Pinpoint the cell where the given text exists, returning its (x, y) midpoint coordinate. 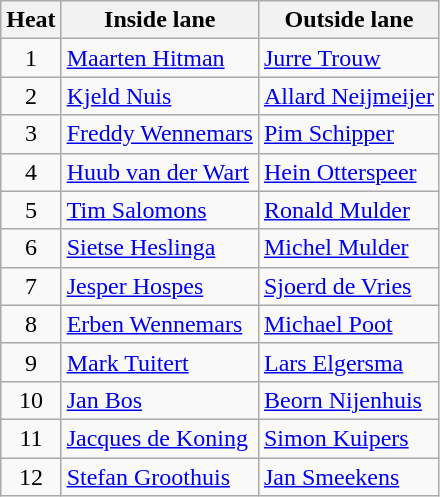
Jesper Hospes (160, 286)
Jan Bos (160, 400)
10 (31, 400)
3 (31, 134)
6 (31, 248)
Jacques de Koning (160, 438)
Erben Wennemars (160, 324)
1 (31, 58)
2 (31, 96)
Simon Kuipers (348, 438)
5 (31, 210)
Michael Poot (348, 324)
11 (31, 438)
Mark Tuitert (160, 362)
12 (31, 477)
Allard Neijmeijer (348, 96)
9 (31, 362)
Michel Mulder (348, 248)
Hein Otterspeer (348, 172)
Sjoerd de Vries (348, 286)
Inside lane (160, 20)
Outside lane (348, 20)
Kjeld Nuis (160, 96)
Huub van der Wart (160, 172)
Tim Salomons (160, 210)
Stefan Groothuis (160, 477)
Sietse Heslinga (160, 248)
Freddy Wennemars (160, 134)
Lars Elgersma (348, 362)
Jurre Trouw (348, 58)
Pim Schipper (348, 134)
Maarten Hitman (160, 58)
Jan Smeekens (348, 477)
4 (31, 172)
7 (31, 286)
Ronald Mulder (348, 210)
Heat (31, 20)
Beorn Nijenhuis (348, 400)
8 (31, 324)
